Search for the cell housing the specified text and yield its [X, Y] center coordinate. 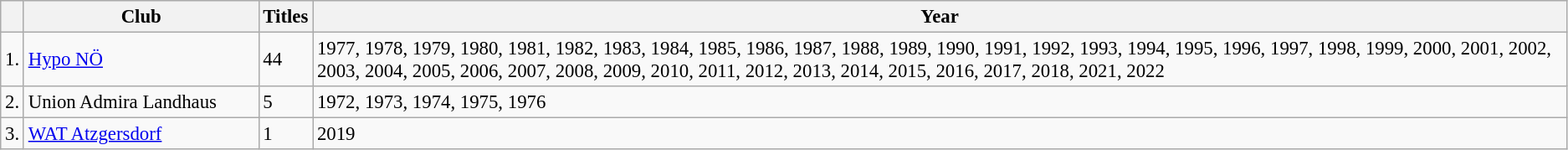
Club [141, 17]
3. [13, 134]
Hypo NÖ [141, 60]
2019 [940, 134]
5 [286, 102]
Year [940, 17]
1. [13, 60]
WAT Atzgersdorf [141, 134]
44 [286, 60]
1972, 1973, 1974, 1975, 1976 [940, 102]
2. [13, 102]
1 [286, 134]
Titles [286, 17]
Union Admira Landhaus [141, 102]
